Output the (X, Y) coordinate of the center of the cell containing the given text.  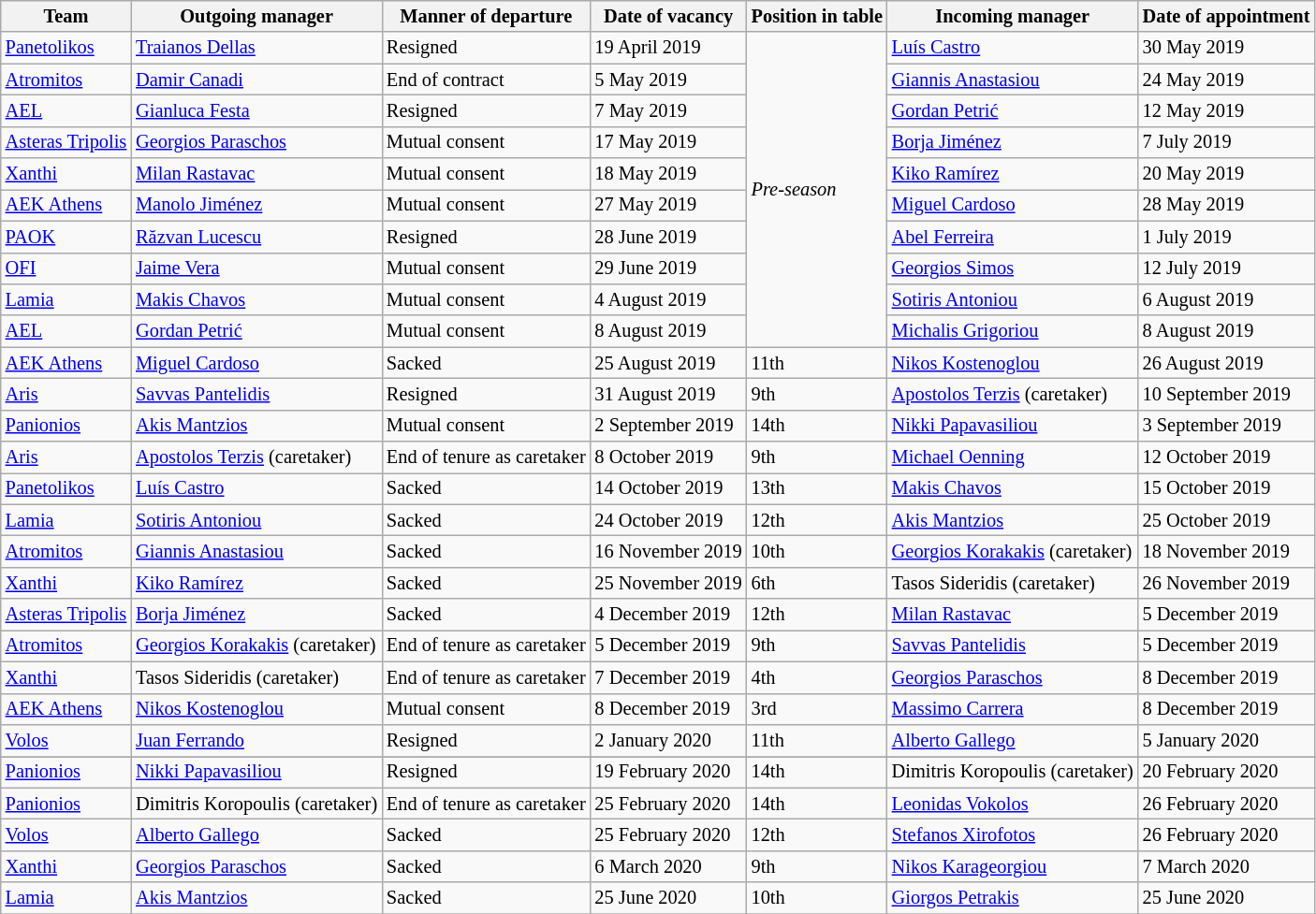
31 August 2019 (668, 394)
5 May 2019 (668, 80)
OFI (66, 268)
15 October 2019 (1226, 488)
4 August 2019 (668, 299)
6 August 2019 (1226, 299)
30 May 2019 (1226, 48)
Juan Ferrando (256, 740)
16 November 2019 (668, 551)
13th (817, 488)
8 October 2019 (668, 457)
Nikos Karageorgiou (1013, 866)
Team (66, 16)
12 May 2019 (1226, 110)
Jaime Vera (256, 268)
27 May 2019 (668, 205)
Damir Canadi (256, 80)
Stefanos Xirofotos (1013, 834)
Manner of departure (487, 16)
Massimo Carrera (1013, 709)
14 October 2019 (668, 488)
Date of appointment (1226, 16)
Manolo Jiménez (256, 205)
3 September 2019 (1226, 426)
19 February 2020 (668, 772)
10 September 2019 (1226, 394)
2 January 2020 (668, 740)
2 September 2019 (668, 426)
7 May 2019 (668, 110)
19 April 2019 (668, 48)
18 November 2019 (1226, 551)
7 July 2019 (1226, 142)
Pre-season (817, 189)
Gianluca Festa (256, 110)
7 December 2019 (668, 677)
25 October 2019 (1226, 520)
PAOK (66, 237)
End of contract (487, 80)
29 June 2019 (668, 268)
4 December 2019 (668, 615)
6th (817, 583)
28 June 2019 (668, 237)
Michalis Grigoriou (1013, 331)
4th (817, 677)
17 May 2019 (668, 142)
Traianos Dellas (256, 48)
Georgios Simos (1013, 268)
Date of vacancy (668, 16)
28 May 2019 (1226, 205)
26 November 2019 (1226, 583)
Abel Ferreira (1013, 237)
24 October 2019 (668, 520)
Răzvan Lucescu (256, 237)
1 July 2019 (1226, 237)
20 February 2020 (1226, 772)
7 March 2020 (1226, 866)
25 August 2019 (668, 363)
20 May 2019 (1226, 174)
5 January 2020 (1226, 740)
25 November 2019 (668, 583)
Outgoing manager (256, 16)
Leonidas Vokolos (1013, 804)
24 May 2019 (1226, 80)
3rd (817, 709)
12 July 2019 (1226, 268)
Michael Oenning (1013, 457)
Position in table (817, 16)
26 August 2019 (1226, 363)
Giorgos Petrakis (1013, 898)
12 October 2019 (1226, 457)
Incoming manager (1013, 16)
18 May 2019 (668, 174)
6 March 2020 (668, 866)
